Return [x, y] of the center of cell containing provided text 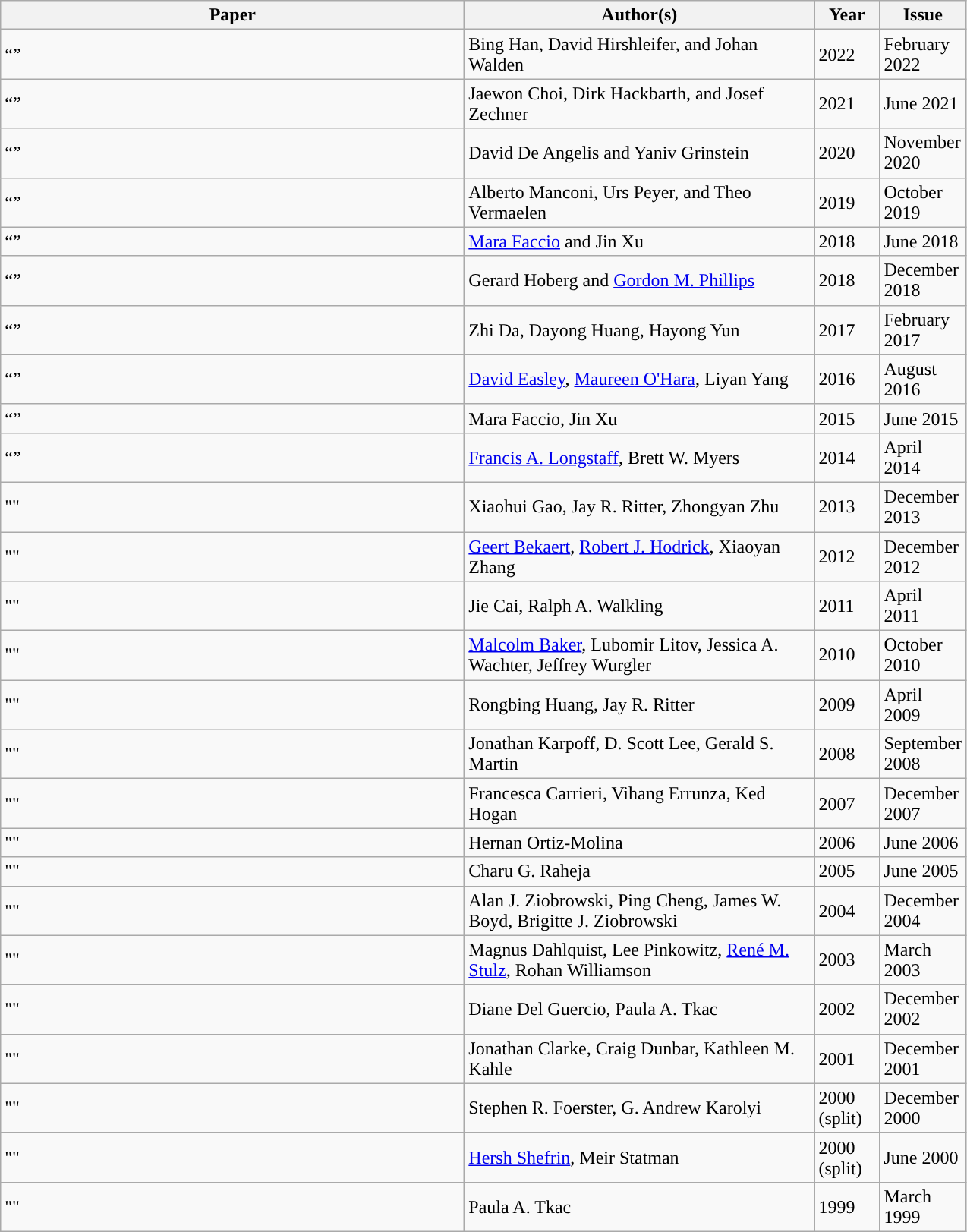
2004 [847, 911]
Jaewon Choi, Dirk Hackbarth, and Josef Zechner [639, 103]
Geert Bekaert, Robert J. Hodrick, Xiaoyan Zhang [639, 556]
Magnus Dahlquist, Lee Pinkowitz, René M. Stulz, Rohan Williamson [639, 959]
October 2019 [923, 202]
Rongbing Huang, Jay R. Ritter [639, 704]
Jie Cai, Ralph A. Walkling [639, 606]
Xiaohui Gao, Jay R. Ritter, Zhongyan Zhu [639, 507]
Mara Faccio and Jin Xu [639, 241]
December 2007 [923, 803]
December 2012 [923, 556]
2017 [847, 329]
David De Angelis and Yaniv Grinstein [639, 153]
June 2000 [923, 1157]
June 2005 [923, 871]
June 2021 [923, 103]
December 2002 [923, 1010]
Gerard Hoberg and Gordon M. Phillips [639, 281]
April 2011 [923, 606]
September 2008 [923, 755]
2001 [847, 1058]
December 2013 [923, 507]
Stephen R. Foerster, G. Andrew Karolyi [639, 1108]
2008 [847, 755]
Jonathan Clarke, Craig Dunbar, Kathleen M. Kahle [639, 1058]
2010 [847, 656]
February 2022 [923, 55]
Year [847, 15]
2006 [847, 843]
2020 [847, 153]
Hernan Ortiz-Molina [639, 843]
October 2010 [923, 656]
2022 [847, 55]
2009 [847, 704]
April 2009 [923, 704]
2016 [847, 380]
Jonathan Karpoff, D. Scott Lee, Gerald S. Martin [639, 755]
Mara Faccio, Jin Xu [639, 418]
2019 [847, 202]
December 2018 [923, 281]
2021 [847, 103]
Alberto Manconi, Urs Peyer, and Theo Vermaelen [639, 202]
2005 [847, 871]
Francis A. Longstaff, Brett W. Myers [639, 457]
Hersh Shefrin, Meir Statman [639, 1157]
August 2016 [923, 380]
June 2006 [923, 843]
David Easley, Maureen O'Hara, Liyan Yang [639, 380]
April 2014 [923, 457]
June 2018 [923, 241]
December 2004 [923, 911]
Issue [923, 15]
Bing Han, David Hirshleifer, and Johan Walden [639, 55]
2003 [847, 959]
December 2000 [923, 1108]
1999 [847, 1207]
Paper [232, 15]
Alan J. Ziobrowski, Ping Cheng, James W. Boyd, Brigitte J. Ziobrowski [639, 911]
Paula A. Tkac [639, 1207]
March 2003 [923, 959]
2012 [847, 556]
2014 [847, 457]
November 2020 [923, 153]
2011 [847, 606]
2013 [847, 507]
Charu G. Raheja [639, 871]
2015 [847, 418]
Zhi Da, Dayong Huang, Hayong Yun [639, 329]
Malcolm Baker, Lubomir Litov, Jessica A. Wachter, Jeffrey Wurgler [639, 656]
Francesca Carrieri, Vihang Errunza, Ked Hogan [639, 803]
December 2001 [923, 1058]
Diane Del Guercio, Paula A. Tkac [639, 1010]
2002 [847, 1010]
2007 [847, 803]
February 2017 [923, 329]
Author(s) [639, 15]
March 1999 [923, 1207]
June 2015 [923, 418]
